Pinpoint the cell where the given text exists, returning its (x, y) midpoint coordinate. 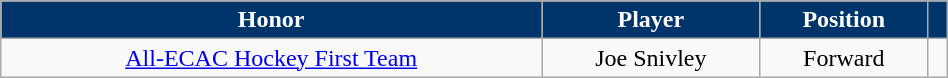
Position (844, 20)
Joe Snivley (652, 58)
Forward (844, 58)
Player (652, 20)
All-ECAC Hockey First Team (272, 58)
Honor (272, 20)
